Output the [x, y] coordinate of the center of the cell containing the given text.  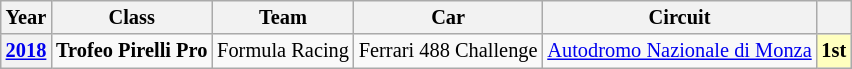
2018 [26, 51]
1st [834, 51]
Car [448, 17]
Trofeo Pirelli Pro [132, 51]
Class [132, 17]
Formula Racing [283, 51]
Autodromo Nazionale di Monza [679, 51]
Year [26, 17]
Ferrari 488 Challenge [448, 51]
Circuit [679, 17]
Team [283, 17]
